Identify which cell holds the provided text, then report its [X, Y] central coordinate. 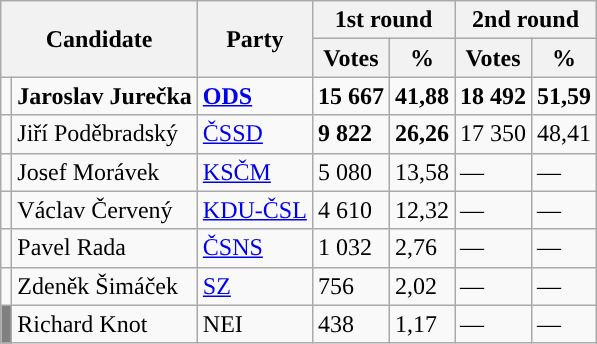
Josef Morávek [105, 172]
Václav Červený [105, 210]
17 350 [494, 134]
NEI [254, 324]
Pavel Rada [105, 248]
Zdeněk Šimáček [105, 286]
15 667 [350, 96]
2,76 [422, 248]
SZ [254, 286]
ČSSD [254, 134]
ODS [254, 96]
12,32 [422, 210]
Candidate [100, 39]
438 [350, 324]
1 032 [350, 248]
51,59 [564, 96]
26,26 [422, 134]
2nd round [526, 20]
Jiří Poděbradský [105, 134]
KSČM [254, 172]
9 822 [350, 134]
Party [254, 39]
KDU-ČSL [254, 210]
Jaroslav Jurečka [105, 96]
756 [350, 286]
5 080 [350, 172]
18 492 [494, 96]
Richard Knot [105, 324]
4 610 [350, 210]
13,58 [422, 172]
48,41 [564, 134]
1,17 [422, 324]
2,02 [422, 286]
1st round [383, 20]
ČSNS [254, 248]
41,88 [422, 96]
